Capture the cell that displays the provided text and extract its (X, Y) central coordinate. 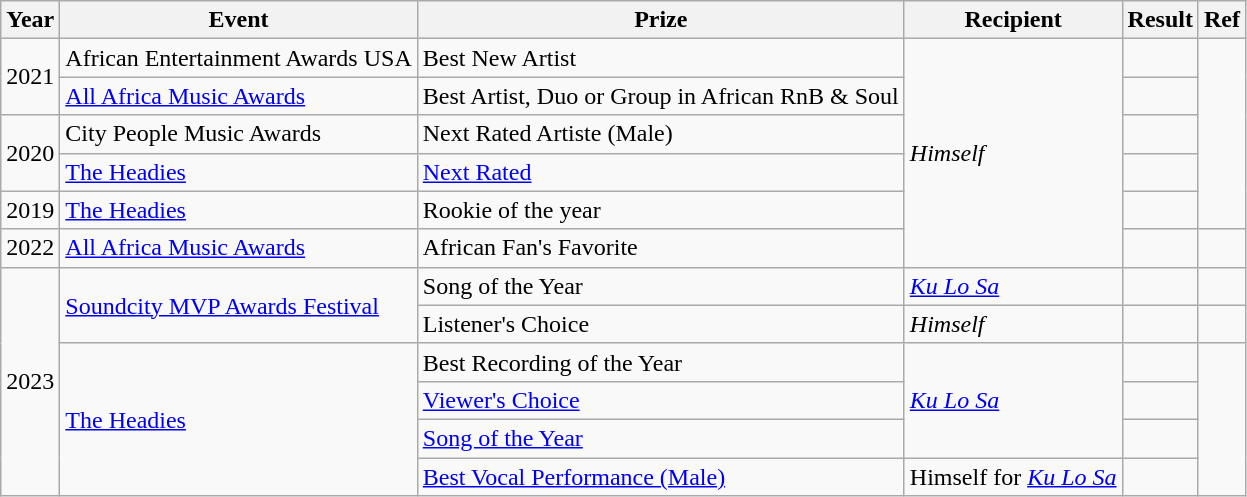
Event (238, 20)
Rookie of the year (660, 210)
2023 (30, 381)
City People Music Awards (238, 134)
Recipient (1013, 20)
Result (1160, 20)
Himself for Ku Lo Sa (1013, 477)
Best Artist, Duo or Group in African RnB & Soul (660, 96)
Listener's Choice (660, 324)
2020 (30, 153)
Next Rated (660, 172)
Best Vocal Performance (Male) (660, 477)
2019 (30, 210)
Next Rated Artiste (Male) (660, 134)
Best Recording of the Year (660, 362)
Viewer's Choice (660, 400)
Ref (1222, 20)
African Entertainment Awards USA (238, 58)
Year (30, 20)
2022 (30, 248)
2021 (30, 77)
Soundcity MVP Awards Festival (238, 305)
Best New Artist (660, 58)
Prize (660, 20)
African Fan's Favorite (660, 248)
